Capture the cell that displays the provided text and extract its [x, y] central coordinate. 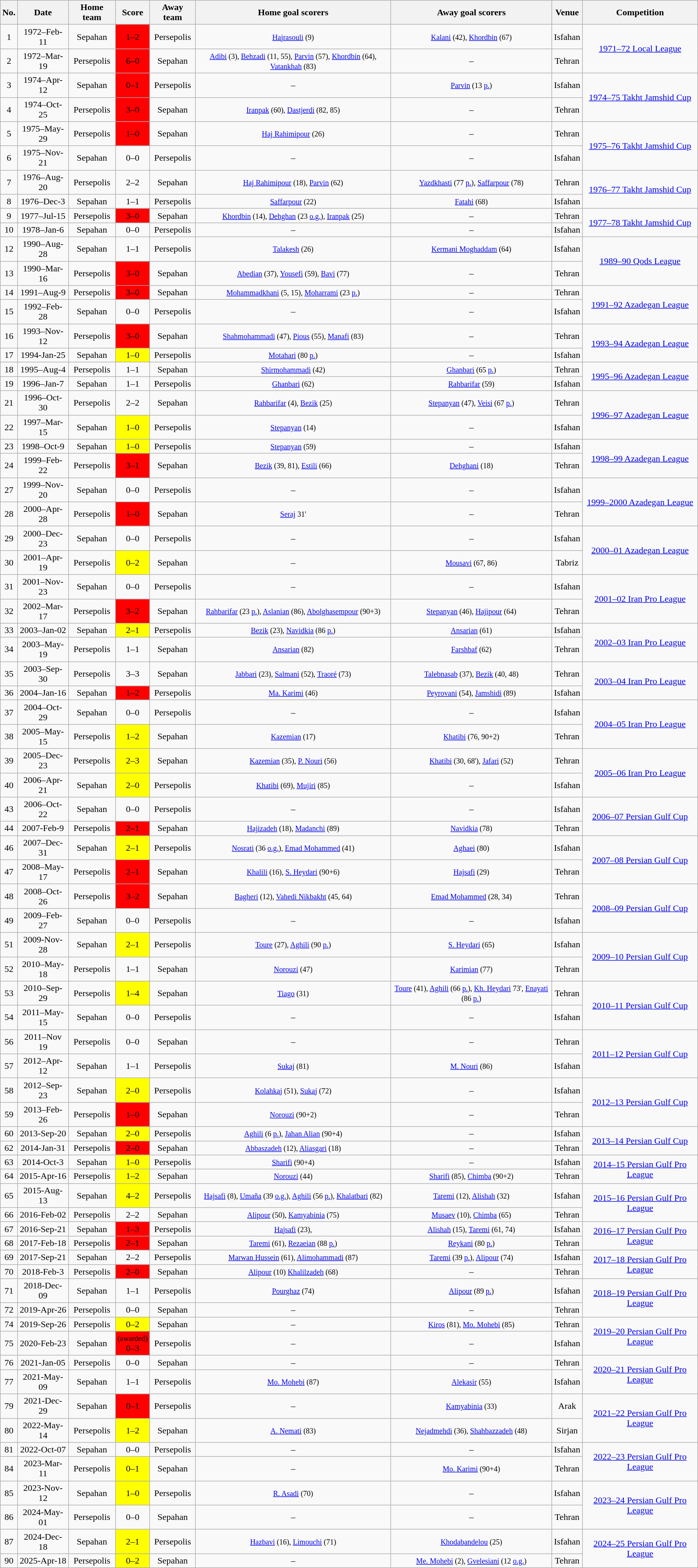
1976–77 Takht Jamshid Cup [640, 189]
Abbaszadeh (12), Aliasgari (18) [293, 1148]
85 [9, 1493]
Khatibi (69), Mujiri (85) [293, 785]
Shirmohammadi (42) [293, 369]
Mo. Mohebi (87) [293, 1382]
1991–Aug-9 [43, 293]
2022-May-14 [43, 1430]
Sharifi (90+4) [293, 1162]
2016-Feb-02 [43, 1215]
1977–Jul-15 [43, 215]
2023-Nov-12 [43, 1493]
31 [9, 587]
2016–17 Persian Gulf Pro League [640, 1236]
2016-Sep-21 [43, 1229]
Khatibi (30, 68'), Jafari (52) [471, 761]
1974–Oct-25 [43, 110]
76 [9, 1363]
Hajsafi (29) [471, 872]
1997–Mar-15 [43, 427]
Khalili (16), S. Heydari (90+6) [293, 872]
1976–Aug-20 [43, 182]
4 [9, 110]
2025-Apr-18 [43, 1561]
29 [9, 538]
Nosrati (36 o.g.), Emad Mohammed (41) [293, 848]
87 [9, 1541]
Toure (27), Aghili (90 p.) [293, 945]
Hajsafi (23), [293, 1229]
1 [9, 37]
1999–Feb-22 [43, 465]
3–1 [133, 465]
1998–Oct-9 [43, 446]
Rahbarifar (23 p.), Aslanian (86), Abolghasempour (90+3) [293, 611]
2022-Oct-07 [43, 1449]
Toure (41), Aghili (66 p.), Kh. Heydari 73', Enayati (86 p.) [471, 993]
2005–May-15 [43, 737]
Sukaj (81) [293, 1066]
27 [9, 490]
2013-Sep-20 [43, 1134]
Score [133, 13]
5 [9, 133]
1996–Jan-7 [43, 384]
Taremi (12), Alishah (32) [471, 1195]
2002–Mar-17 [43, 611]
2018-Dec-09 [43, 1291]
14 [9, 293]
1995–96 Azadegan League [640, 377]
Nejadmehdi (36), Shahbazzadeh (48) [471, 1430]
2003–Sep-30 [43, 674]
1976–Dec-3 [43, 201]
72 [9, 1310]
1972–Feb-11 [43, 37]
2012–13 Persian Gulf Cup [640, 1102]
7 [9, 182]
2021-Jan-05 [43, 1363]
Haj Rahimipour (18), Parvin (62) [293, 182]
1975–Nov-21 [43, 158]
1999–Nov-20 [43, 490]
84 [9, 1469]
Mousavi (67, 86) [471, 562]
64 [9, 1176]
Khordbin (14), Dehghan (23 o.g.), Iranpak (25) [293, 215]
1–3 [133, 1229]
Hazbavi (16), Limouchi (71) [293, 1541]
Bezik (23), Navidkia (86 p.) [293, 630]
Away goal scorers [471, 13]
2000–01 Azadegan League [640, 550]
2014-Oct-3 [43, 1162]
A. Nemati (83) [293, 1430]
Aghaei (80) [471, 848]
Norouzi (47) [293, 969]
52 [9, 969]
79 [9, 1406]
4–2 [133, 1195]
2024–25 Persian Gulf Pro League [640, 1549]
Bagheri (12), Vahedi Nikbakht (45, 64) [293, 896]
12 [9, 249]
67 [9, 1229]
2021-Dec-29 [43, 1406]
1990–Aug-28 [43, 249]
Reykani (80 p.) [471, 1243]
51 [9, 945]
2001–Nov-23 [43, 587]
Me. Mohebi (2), Gvelesiani (12 o.g.) [471, 1561]
Shahmohammadi (47), Pious (55), Manafi (83) [293, 336]
Norouzi (44) [293, 1176]
2021–22 Persian Gulf Pro League [640, 1418]
2013–14 Persian Gulf Cup [640, 1141]
2015-Apr-16 [43, 1176]
Alekasir (55) [471, 1382]
1975–May-29 [43, 133]
2012–Apr-12 [43, 1066]
2003–Jan-02 [43, 630]
68 [9, 1243]
Ghanbari (65 p.) [471, 369]
8 [9, 201]
2007-Feb-9 [43, 828]
1974–75 Takht Jamshid Cup [640, 97]
Rahbarifar (4), Bezik (25) [293, 403]
1–4 [133, 993]
1996–Oct-30 [43, 403]
23 [9, 446]
49 [9, 920]
24 [9, 465]
Mohammadkhani (5, 15), Moharrami (23 p.) [293, 293]
74 [9, 1324]
2010–Sep-29 [43, 993]
Ansarian (61) [471, 630]
36 [9, 693]
2015–16 Persian Gulf Pro League [640, 1203]
2014–15 Persian Gulf Pro League [640, 1169]
M. Nouri (86) [471, 1066]
2006–Oct-22 [43, 809]
Seraj 31' [293, 514]
Khodabandelou (25) [471, 1541]
2007–Dec-31 [43, 848]
1975–76 Takht Jamshid Cup [640, 146]
Stepanyan (59) [293, 446]
Karimian (77) [471, 969]
40 [9, 785]
13 [9, 273]
Motahari (80 p.) [293, 355]
1974–Apr-12 [43, 85]
38 [9, 737]
43 [9, 809]
Alipour (89 p.) [471, 1291]
Saffarpour (22) [293, 201]
6–0 [133, 61]
Away team [173, 13]
1996–97 Azadegan League [640, 415]
Bezik (39, 81), Estili (66) [293, 465]
Talebnasab (37), Bezik (40, 48) [471, 674]
53 [9, 993]
(awarded)0–3 [133, 1344]
Competition [640, 13]
10 [9, 230]
Home team [92, 13]
2019-Sep-26 [43, 1324]
2005–06 Iran Pro League [640, 773]
Kolahkaj (51), Sukaj (72) [293, 1090]
Peyrovani (54), Jamshidi (89) [471, 693]
Musaev (10), Chimba (65) [471, 1215]
Dehghani (18) [471, 465]
2024-May-01 [43, 1517]
Talakesh (26) [293, 249]
Taremi (61), Rezaeian (88 p.) [293, 1243]
Taremi (39 p.), Alipour (74) [471, 1257]
Hajsafi (8), Umaña (39 o.g.), Aghili (56 p.), Khalatbari (82) [293, 1195]
Hajrasouli (9) [293, 37]
75 [9, 1344]
Sirjan [567, 1430]
62 [9, 1148]
63 [9, 1162]
65 [9, 1195]
21 [9, 403]
No. [9, 13]
Emad Mohammed (28, 34) [471, 896]
2017-Feb-18 [43, 1243]
Norouzi (90+2) [293, 1115]
58 [9, 1090]
Kermani Moghaddam (64) [471, 249]
2020-Feb-23 [43, 1344]
2015-Aug-13 [43, 1195]
1990–Mar-16 [43, 273]
37 [9, 712]
1995–Aug-4 [43, 369]
3–3 [133, 674]
28 [9, 514]
48 [9, 896]
Aghili (6 p.), Jahan Alian (90+4) [293, 1134]
1977–78 Takht Jamshid Cup [640, 223]
30 [9, 562]
3 [9, 85]
34 [9, 649]
2005–Dec-23 [43, 761]
2008–09 Persian Gulf Cup [640, 908]
77 [9, 1382]
18 [9, 369]
9 [9, 215]
Ma. Karimi (46) [293, 693]
Kazemian (17) [293, 737]
2–3 [133, 761]
1978–Jan-6 [43, 230]
2001–02 Iran Pro League [640, 599]
57 [9, 1066]
Ansarian (82) [293, 649]
2010–11 Persian Gulf Cup [640, 1005]
2001–Apr-19 [43, 562]
Stepanyan (14) [293, 427]
2024-Dec-18 [43, 1541]
Stepanyan (46), Hajipour (64) [471, 611]
1999–2000 Azadegan League [640, 502]
Stepanyan (47), Veisi (67 p.) [471, 403]
86 [9, 1517]
69 [9, 1257]
1991–92 Azadegan League [640, 305]
2006–07 Persian Gulf Cup [640, 816]
2004–Oct-29 [43, 712]
Jabbari (23), Salmani (52), Traoré (73) [293, 674]
Kazemian (35), P. Nouri (56) [293, 761]
Home goal scorers [293, 13]
1993–94 Azadegan League [640, 343]
2004–Jan-16 [43, 693]
33 [9, 630]
2009-Nov-28 [43, 945]
Date [43, 13]
2009–10 Persian Gulf Cup [640, 957]
Kalani (42), Khordbin (67) [471, 37]
15 [9, 312]
2011–May-15 [43, 1018]
Khatibi (76, 90+2) [471, 737]
Mo. Karimi (90+4) [471, 1469]
47 [9, 872]
Abedian (37), Yousefi (59), Bavi (77) [293, 273]
1972–Mar-19 [43, 61]
2014-Jan-31 [43, 1148]
2022–23 Persian Gulf Pro League [640, 1461]
2020–21 Persian Gulf Pro League [640, 1375]
Marwan Hussein (61), Alimohammadi (87) [293, 1257]
56 [9, 1042]
17 [9, 355]
Haj Rahimipour (26) [293, 133]
Pourghaz (74) [293, 1291]
Rahbarifar (59) [471, 384]
Iranpak (60), Dastjerdi (82, 85) [293, 110]
60 [9, 1134]
Yazdkhasti (77 p.), Saffarpour (78) [471, 182]
81 [9, 1449]
2008–May-17 [43, 872]
Sharifi (85), Chimba (90+2) [471, 1176]
2023-Mar-11 [43, 1469]
Farshbaf (62) [471, 649]
1989–90 Qods League [640, 261]
2007–08 Persian Gulf Cup [640, 860]
2010–May-18 [43, 969]
2018-Feb-3 [43, 1272]
R. Asadi (70) [293, 1493]
Alipour (10) Khalilzadeh (68) [293, 1272]
1998–99 Azadegan League [640, 459]
2021-May-09 [43, 1382]
Venue [567, 13]
32 [9, 611]
Adibi (3), Behzadi (11, 55), Parvin (57), Khordbin (64), Vatankhah (83) [293, 61]
19 [9, 384]
2003–May-19 [43, 649]
2004–05 Iran Pro League [640, 724]
Tiago (31) [293, 993]
46 [9, 848]
70 [9, 1272]
2018–19 Persian Gulf Pro League [640, 1298]
2019–20 Persian Gulf Pro League [640, 1336]
2000–Apr-28 [43, 514]
Alishah (15), Taremi (61, 74) [471, 1229]
2006–Apr-21 [43, 785]
6 [9, 158]
1992–Feb-28 [43, 312]
Kiros (81), Mo. Mohebi (85) [471, 1324]
66 [9, 1215]
2000–Dec-23 [43, 538]
2008–Oct-26 [43, 896]
44 [9, 828]
35 [9, 674]
2019-Apr-26 [43, 1310]
2013–Feb-26 [43, 1115]
Ghanbari (62) [293, 384]
2012–Sep-23 [43, 1090]
Kamyabinia (33) [471, 1406]
2003–04 Iran Pro League [640, 681]
Alipour (50), Kamyabinia (75) [293, 1215]
Hajizadeh (18), Madanchi (89) [293, 828]
2023–24 Persian Gulf Pro League [640, 1505]
2002–03 Iran Pro League [640, 643]
90 [9, 1561]
2017-Sep-21 [43, 1257]
Arak [567, 1406]
S. Heydari (65) [471, 945]
2 [9, 61]
2017–18 Persian Gulf Pro League [640, 1264]
54 [9, 1018]
22 [9, 427]
16 [9, 336]
71 [9, 1291]
2011–Nov 19 [43, 1042]
80 [9, 1430]
2009–Feb-27 [43, 920]
39 [9, 761]
Navidkia (78) [471, 828]
Tabriz [567, 562]
59 [9, 1115]
2011–12 Persian Gulf Cup [640, 1054]
1971–72 Local League [640, 49]
Fatahi (68) [471, 201]
1993–Nov-12 [43, 336]
Parvin (13 p.) [471, 85]
1994-Jan-25 [43, 355]
